Identify which cell holds the provided text, then report its (x, y) central coordinate. 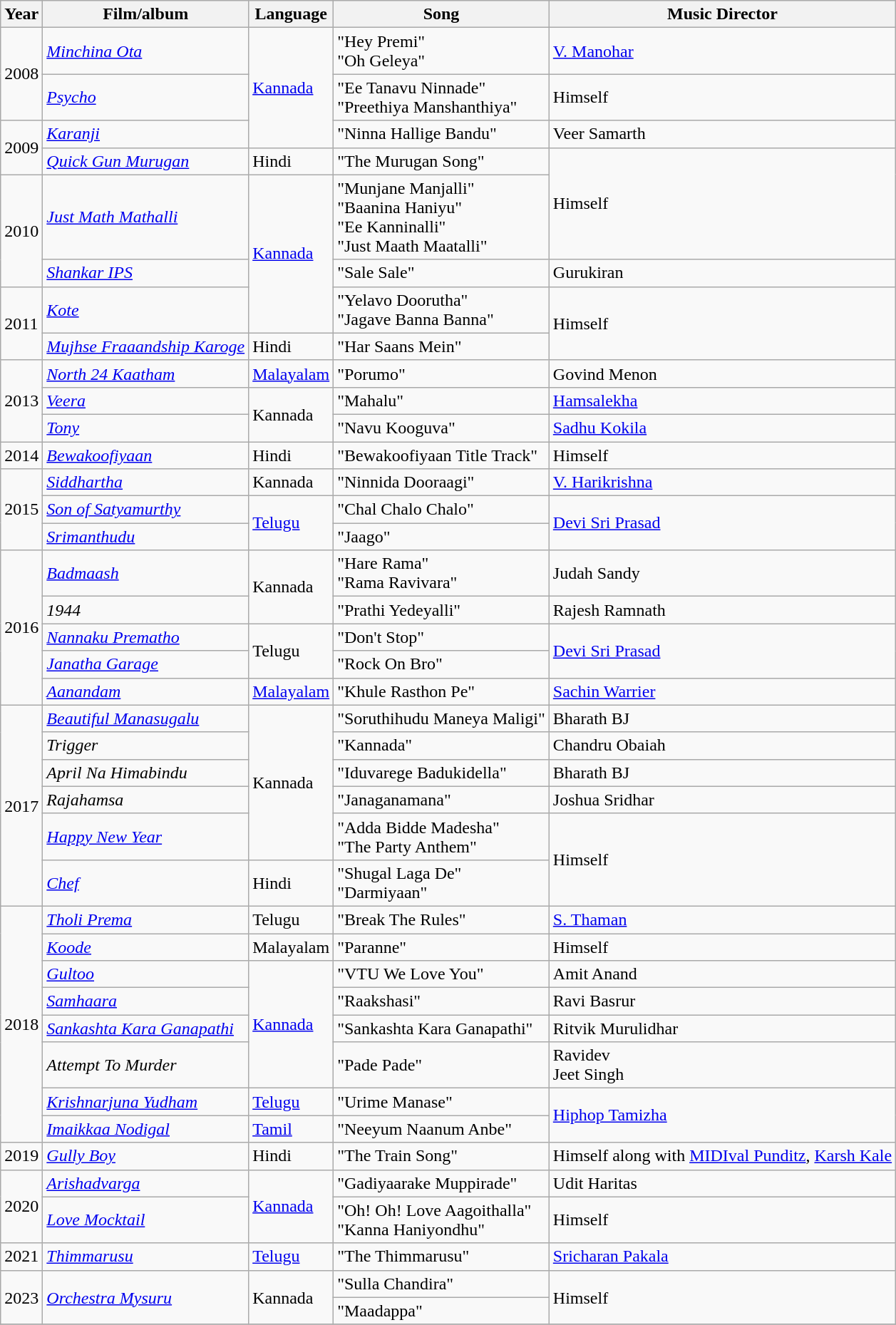
Film/album (145, 14)
Sachin Warrier (722, 691)
"Janaganamana" (442, 800)
2010 (21, 231)
Himself along with MIDIval Punditz, Karsh Kale (722, 1156)
Year (21, 14)
2009 (21, 148)
2023 (21, 1297)
Judah Sandy (722, 573)
2020 (21, 1206)
Gurukiran (722, 273)
"Gadiyaarake Muppirade" (442, 1183)
Nannaku Prematho (145, 637)
Mujhse Fraaandship Karoge (145, 346)
"Shugal Laga De" "Darmiyaan" (442, 882)
Language (291, 14)
"Mahalu" (442, 401)
"Neeyum Naanum Anbe" (442, 1129)
"Hey Premi""Oh Geleya" (442, 51)
2008 (21, 74)
Kote (145, 309)
Psycho (145, 97)
Chef (145, 882)
"Prathi Yedeyalli" (442, 610)
2014 (21, 455)
2019 (21, 1156)
Sadhu Kokila (722, 428)
"Hare Rama" "Rama Ravivara" (442, 573)
Tony (145, 428)
Ravi Basrur (722, 1001)
Janatha Garage (145, 664)
Karanji (145, 134)
V. Harikrishna (722, 483)
"Paranne" (442, 947)
Minchina Ota (145, 51)
Rajahamsa (145, 800)
"Bewakoofiyaan Title Track" (442, 455)
2018 (21, 1024)
"Kannada" (442, 746)
Amit Anand (722, 974)
V. Manohar (722, 51)
Sricharan Pakala (722, 1257)
"Sulla Chandira" (442, 1284)
2021 (21, 1257)
"Raakshasi" (442, 1001)
"The Murugan Song" (442, 161)
"Sale Sale" (442, 273)
"Adda Bidde Madesha" "The Party Anthem" (442, 837)
"Ninna Hallige Bandu" (442, 134)
"Sankashta Kara Ganapathi" (442, 1028)
"Porumo" (442, 373)
"Iduvarege Badukidella" (442, 773)
"Har Saans Mein" (442, 346)
Gully Boy (145, 1156)
Udit Haritas (722, 1183)
Hamsalekha (722, 401)
1944 (145, 610)
"Don't Stop" (442, 637)
Rajesh Ramnath (722, 610)
Joshua Sridhar (722, 800)
Orchestra Mysuru (145, 1297)
"Break The Rules" (442, 919)
S. Thaman (722, 919)
Song (442, 14)
Sankashta Kara Ganapathi (145, 1028)
"Soruthihudu Maneya Maligi" (442, 718)
Aanandam (145, 691)
2016 (21, 627)
Attempt To Murder (145, 1065)
North 24 Kaatham (145, 373)
"Chal Chalo Chalo" (442, 510)
"The Thimmarusu" (442, 1257)
Govind Menon (722, 373)
"Rock On Bro" (442, 664)
Veera (145, 401)
2017 (21, 805)
Hiphop Tamizha (722, 1115)
"Khule Rasthon Pe" (442, 691)
Koode (145, 947)
Arishadvarga (145, 1183)
Happy New Year (145, 837)
"Urime Manase" (442, 1102)
Thimmarusu (145, 1257)
Son of Satyamurthy (145, 510)
"Maadappa" (442, 1311)
"Ee Tanavu Ninnade""Preethiya Manshanthiya" (442, 97)
"The Train Song" (442, 1156)
Gultoo (145, 974)
April Na Himabindu (145, 773)
2013 (21, 401)
Beautiful Manasugalu (145, 718)
"Oh! Oh! Love Aagoithalla" "Kanna Haniyondhu" (442, 1220)
Quick Gun Murugan (145, 161)
Veer Samarth (722, 134)
"Navu Kooguva" (442, 428)
2011 (21, 324)
Music Director (722, 14)
"Pade Pade" (442, 1065)
Srimanthudu (145, 537)
Ravidev Jeet Singh (722, 1065)
"Ninnida Dooraagi" (442, 483)
Siddhartha (145, 483)
Badmaash (145, 573)
"Munjane Manjalli""Baanina Haniyu""Ee Kanninalli""Just Maath Maatalli" (442, 217)
Just Math Mathalli (145, 217)
"Yelavo Doorutha""Jagave Banna Banna" (442, 309)
Ritvik Murulidhar (722, 1028)
Love Mocktail (145, 1220)
Imaikkaa Nodigal (145, 1129)
Samhaara (145, 1001)
2015 (21, 510)
Shankar IPS (145, 273)
Krishnarjuna Yudham (145, 1102)
"Jaago" (442, 537)
Trigger (145, 746)
Tamil (291, 1129)
Bewakoofiyaan (145, 455)
"VTU We Love You" (442, 974)
Tholi Prema (145, 919)
Chandru Obaiah (722, 746)
